From the cell containing the given text, extract its center point as (x, y) coordinate. 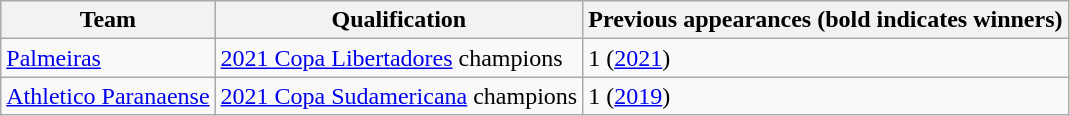
Palmeiras (108, 58)
Team (108, 20)
2021 Copa Sudamericana champions (399, 96)
Previous appearances (bold indicates winners) (826, 20)
Athletico Paranaense (108, 96)
Qualification (399, 20)
1 (2019) (826, 96)
2021 Copa Libertadores champions (399, 58)
1 (2021) (826, 58)
